Capture the cell that displays the provided text and extract its [x, y] central coordinate. 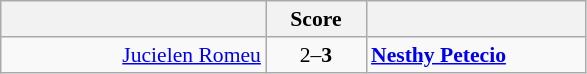
Jucielen Romeu [134, 55]
2–3 [316, 55]
Score [316, 19]
Nesthy Petecio [476, 55]
